Output the [x, y] coordinate of the center of the cell containing the given text.  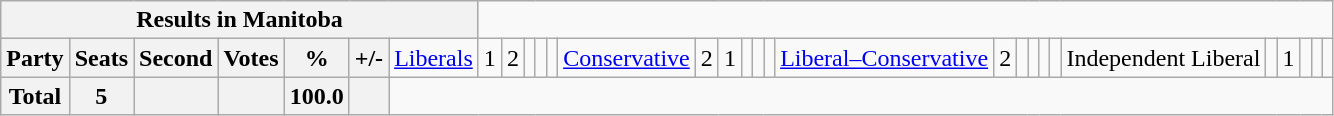
Total [35, 96]
100.0 [316, 96]
Independent Liberal [1164, 58]
Votes [251, 58]
Party [35, 58]
5 [101, 96]
Conservative [627, 58]
Second [176, 58]
+/- [368, 58]
Liberals [434, 58]
Liberal–Conservative [884, 58]
% [316, 58]
Results in Manitoba [240, 20]
Seats [101, 58]
